Return (x, y) of the center of cell containing provided text 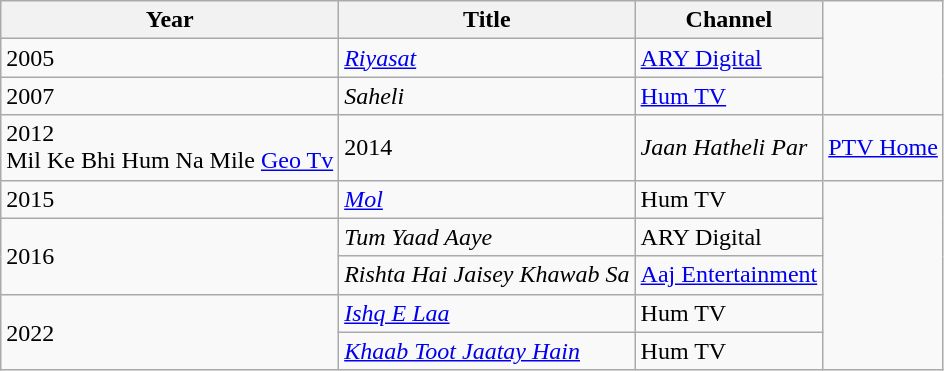
PTV Home (884, 148)
Title (487, 20)
Khaab Toot Jaatay Hain (487, 351)
Channel (729, 20)
Mol (487, 199)
Tum Yaad Aaye (487, 237)
2015 (170, 199)
2022 (170, 332)
Riyasat (487, 58)
2007 (170, 96)
2014 (487, 148)
Year (170, 20)
Aaj Entertainment (729, 275)
Jaan Hatheli Par (729, 148)
Saheli (487, 96)
2012Mil Ke Bhi Hum Na Mile Geo Tv (170, 148)
Ishq E Laa (487, 313)
Rishta Hai Jaisey Khawab Sa (487, 275)
2016 (170, 256)
2005 (170, 58)
